From the cell containing the given text, extract its center point as [x, y] coordinate. 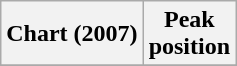
Chart (2007) [72, 34]
Peakposition [189, 34]
